Identify which cell holds the provided text, then report its [x, y] central coordinate. 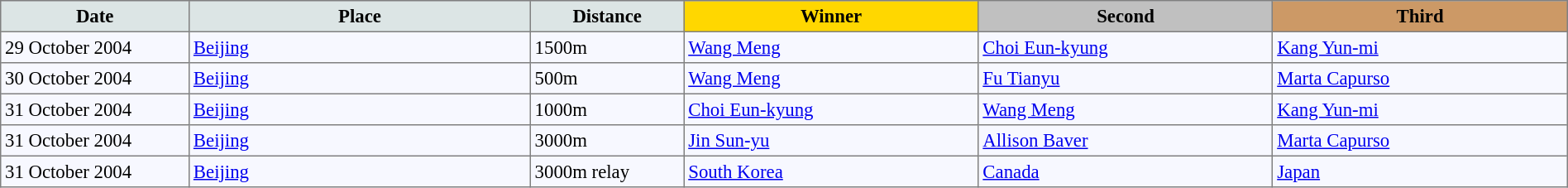
Allison Baver [1126, 141]
3000m relay [607, 171]
Distance [607, 17]
1000m [607, 109]
Third [1420, 17]
Winner [831, 17]
Jin Sun-yu [831, 141]
South Korea [831, 171]
Second [1126, 17]
Date [95, 17]
Place [361, 17]
Canada [1126, 171]
500m [607, 79]
3000m [607, 141]
1500m [607, 47]
30 October 2004 [95, 79]
Fu Tianyu [1126, 79]
29 October 2004 [95, 47]
Japan [1420, 171]
